Locate the cell with the specified text and output its (X, Y) center coordinate. 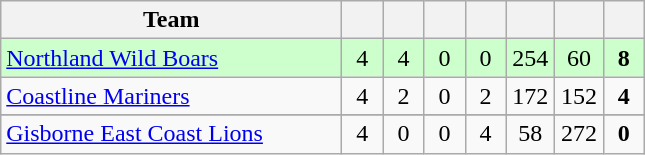
8 (624, 58)
152 (580, 96)
Team (172, 20)
254 (530, 58)
Coastline Mariners (172, 96)
172 (530, 96)
Northland Wild Boars (172, 58)
Gisborne East Coast Lions (172, 134)
58 (530, 134)
272 (580, 134)
60 (580, 58)
